Detect which cell encompasses the target text, then output its (X, Y) center coordinate. 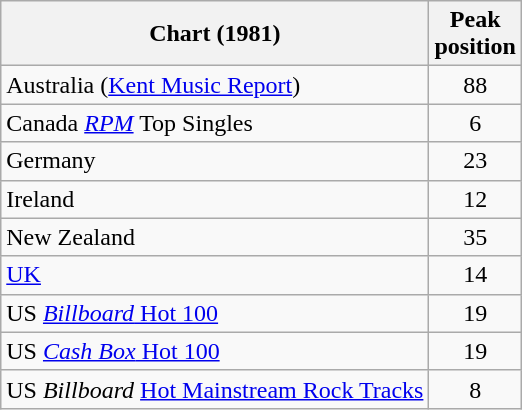
88 (475, 85)
Canada RPM Top Singles (215, 123)
12 (475, 199)
Australia (Kent Music Report) (215, 85)
14 (475, 275)
US Cash Box Hot 100 (215, 351)
23 (475, 161)
US Billboard Hot Mainstream Rock Tracks (215, 389)
6 (475, 123)
Peakposition (475, 34)
UK (215, 275)
US Billboard Hot 100 (215, 313)
8 (475, 389)
35 (475, 237)
Germany (215, 161)
Ireland (215, 199)
New Zealand (215, 237)
Chart (1981) (215, 34)
